Determine the [x, y] coordinate at the center of the cell enclosing the given text.  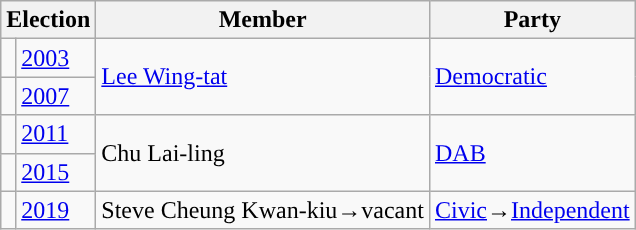
Democratic [532, 77]
2019 [56, 210]
Lee Wing-tat [263, 77]
2003 [56, 58]
Election [48, 20]
Member [263, 20]
Chu Lai-ling [263, 153]
Steve Cheung Kwan-kiu→vacant [263, 210]
2015 [56, 172]
2007 [56, 96]
2011 [56, 134]
DAB [532, 153]
Civic→Independent [532, 210]
Party [532, 20]
